Return (x, y) of the center of cell containing provided text 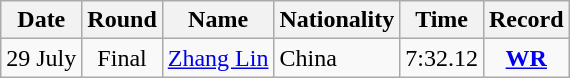
China (337, 58)
Zhang Lin (218, 58)
29 July (42, 58)
Record (526, 20)
Date (42, 20)
Nationality (337, 20)
Name (218, 20)
7:32.12 (442, 58)
Round (122, 20)
Final (122, 58)
Time (442, 20)
WR (526, 58)
